For the text-containing cell, return its midpoint in [X, Y] coordinate format. 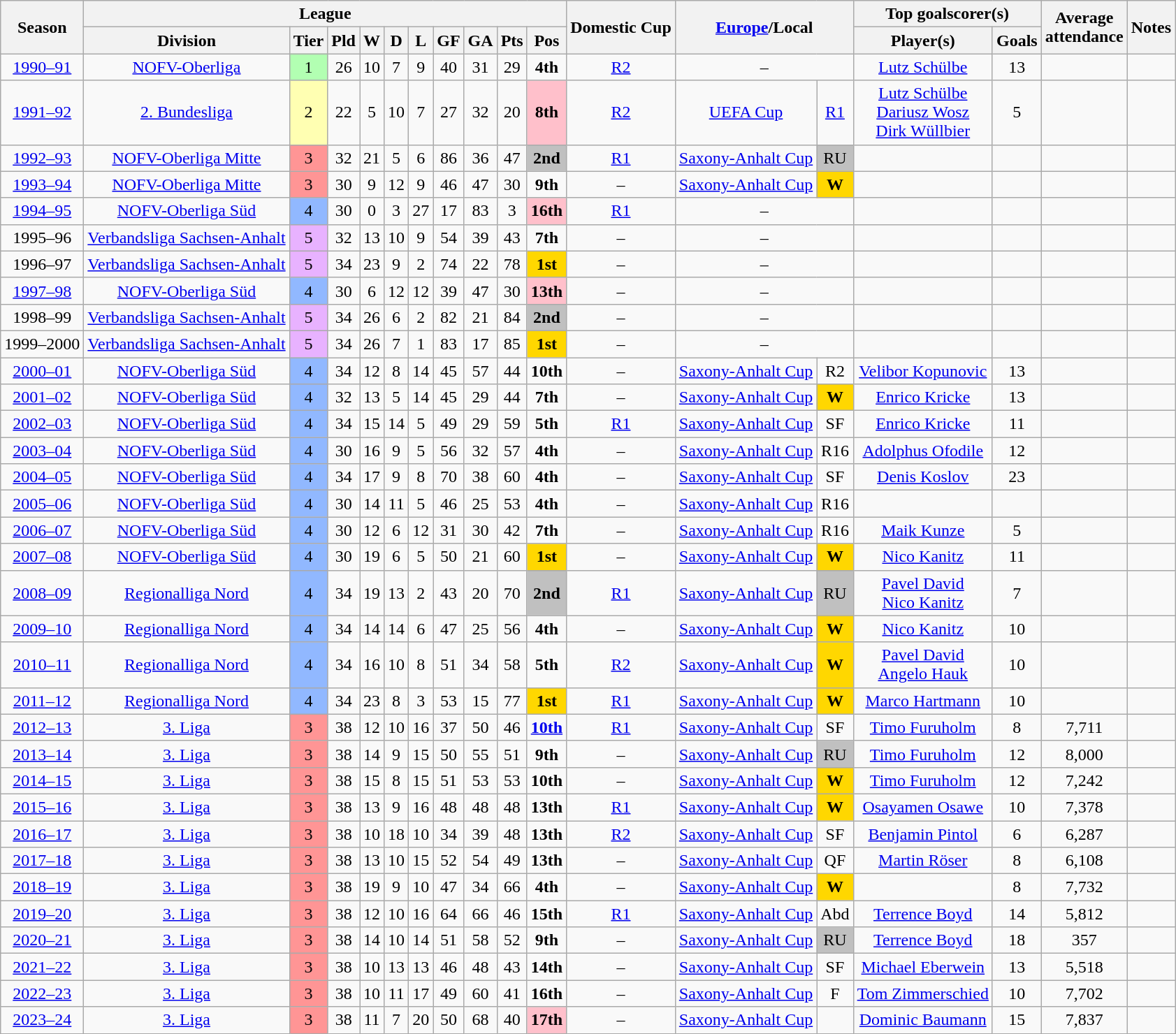
64 [449, 914]
UEFA Cup [746, 112]
2008–09 [42, 592]
Osayamen Osawe [922, 807]
Player(s) [922, 41]
D [397, 41]
1996–97 [42, 264]
55 [481, 754]
2014–15 [42, 780]
68 [481, 1020]
Marco Hartmann [922, 701]
2015–16 [42, 807]
2020–21 [42, 940]
F [835, 993]
Lutz SchülbeDariusz WoszDirk Wüllbier [922, 112]
6,108 [1084, 861]
Tier [309, 41]
Pavel DavidAngelo Hauk [922, 665]
Pavel DavidNico Kanitz [922, 592]
7,732 [1084, 887]
Dominic Baumann [922, 1020]
41 [511, 993]
7,702 [1084, 993]
2022–23 [42, 993]
6,287 [1084, 833]
Benjamin Pintol [922, 833]
14th [546, 967]
36 [481, 158]
2021–22 [42, 967]
1991–92 [42, 112]
2007–08 [42, 557]
Adolphus Ofodile [922, 451]
2002–03 [42, 424]
QF [835, 861]
2004–05 [42, 477]
2011–12 [42, 701]
Division [187, 41]
8th [546, 112]
2016–17 [42, 833]
Abd [835, 914]
85 [511, 344]
Top goalscorer(s) [948, 14]
2006–07 [42, 530]
2019–20 [42, 914]
Maik Kunze [922, 530]
Europe/Local [764, 27]
1999–2000 [42, 344]
1997–98 [42, 291]
Domestic Cup [621, 27]
77 [511, 701]
Pos [546, 41]
2017–18 [42, 861]
42 [511, 530]
2000–01 [42, 371]
Notes [1151, 27]
2005–06 [42, 504]
15th [546, 914]
7,837 [1084, 1020]
2023–24 [42, 1020]
Pts [511, 41]
Velibor Kopunovic [922, 371]
1998–99 [42, 317]
NOFV-Oberliga [187, 67]
74 [449, 264]
17th [546, 1020]
Michael Eberwein [922, 967]
1995–96 [42, 238]
GF [449, 41]
Pld [344, 41]
Lutz Schülbe [922, 67]
2. Bundesliga [187, 112]
2018–19 [42, 887]
Tom Zimmerschied [922, 993]
Martin Röser [922, 861]
GA [481, 41]
78 [511, 264]
357 [1084, 940]
7,378 [1084, 807]
2003–04 [42, 451]
1994–95 [42, 211]
7,711 [1084, 727]
2012–13 [42, 727]
7,242 [1084, 780]
84 [511, 317]
59 [511, 424]
8,000 [1084, 754]
League [326, 14]
86 [449, 158]
5,812 [1084, 914]
Averageattendance [1084, 27]
2001–02 [42, 398]
2010–11 [42, 665]
2009–10 [42, 629]
37 [449, 727]
L [421, 41]
Goals [1017, 41]
0 [372, 211]
82 [449, 317]
Denis Koslov [922, 477]
1993–94 [42, 184]
2013–14 [42, 754]
1990–91 [42, 67]
Season [42, 27]
1992–93 [42, 158]
5,518 [1084, 967]
